Extract the (x, y) coordinate from the center of the cell holding the provided text.  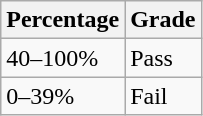
Fail (163, 96)
0–39% (63, 96)
Pass (163, 58)
Percentage (63, 20)
Grade (163, 20)
40–100% (63, 58)
